Provide the [X, Y] coordinate of the cell's center where the given text is located.  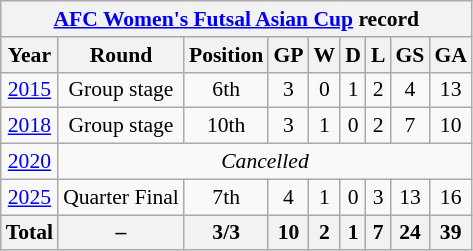
GS [410, 55]
7th [226, 197]
W [324, 55]
24 [410, 233]
L [378, 55]
2015 [30, 90]
3/3 [226, 233]
GA [450, 55]
Year [30, 55]
16 [450, 197]
D [353, 55]
Round [121, 55]
Position [226, 55]
Quarter Final [121, 197]
GP [288, 55]
2020 [30, 162]
2025 [30, 197]
– [121, 233]
Cancelled [265, 162]
2018 [30, 126]
10th [226, 126]
Total [30, 233]
39 [450, 233]
AFC Women's Futsal Asian Cup record [236, 19]
6th [226, 90]
